Identify which cell holds the provided text, then report its [X, Y] central coordinate. 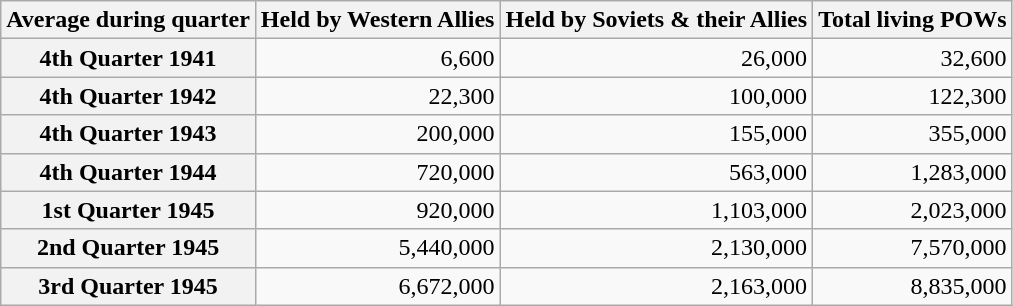
100,000 [656, 96]
26,000 [656, 58]
8,835,000 [913, 286]
4th Quarter 1941 [128, 58]
6,672,000 [378, 286]
32,600 [913, 58]
355,000 [913, 134]
4th Quarter 1942 [128, 96]
7,570,000 [913, 248]
Held by Soviets & their Allies [656, 20]
Held by Western Allies [378, 20]
920,000 [378, 210]
720,000 [378, 172]
200,000 [378, 134]
Total living POWs [913, 20]
4th Quarter 1944 [128, 172]
2,163,000 [656, 286]
5,440,000 [378, 248]
2,130,000 [656, 248]
1,283,000 [913, 172]
4th Quarter 1943 [128, 134]
3rd Quarter 1945 [128, 286]
1,103,000 [656, 210]
2,023,000 [913, 210]
6,600 [378, 58]
122,300 [913, 96]
2nd Quarter 1945 [128, 248]
22,300 [378, 96]
Average during quarter [128, 20]
155,000 [656, 134]
563,000 [656, 172]
1st Quarter 1945 [128, 210]
